Pinpoint the cell where the given text exists, returning its (X, Y) midpoint coordinate. 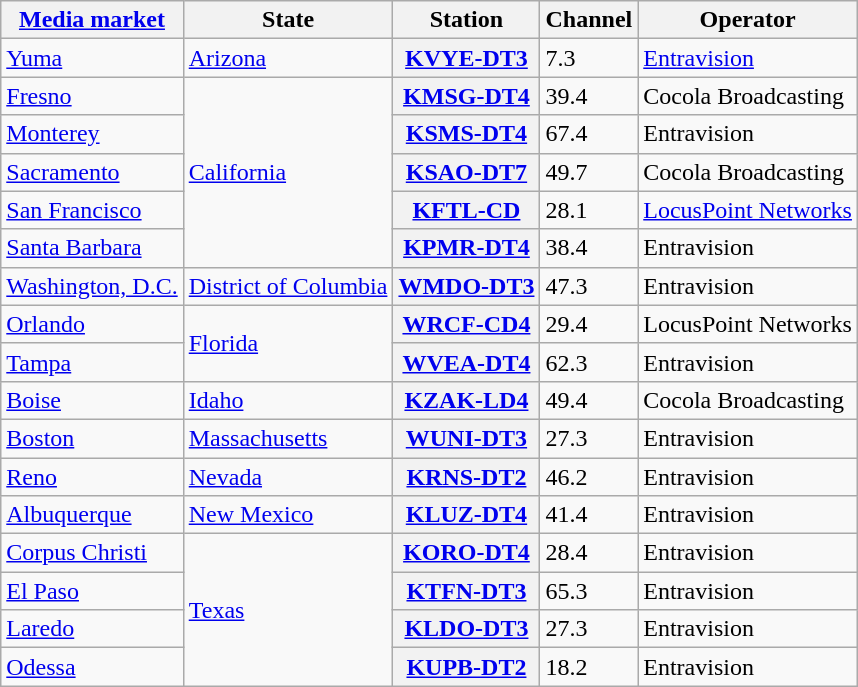
Odessa (92, 667)
Texas (288, 610)
El Paso (92, 591)
KPMR-DT4 (466, 248)
KSAO-DT7 (466, 172)
Corpus Christi (92, 553)
46.2 (589, 477)
7.3 (589, 58)
KSMS-DT4 (466, 134)
67.4 (589, 134)
KFTL-CD (466, 210)
WMDO-DT3 (466, 286)
Tampa (92, 362)
Reno (92, 477)
California (288, 172)
29.4 (589, 324)
Boston (92, 438)
Fresno (92, 96)
KLDO-DT3 (466, 629)
28.1 (589, 210)
Santa Barbara (92, 248)
18.2 (589, 667)
Orlando (92, 324)
WRCF-CD4 (466, 324)
Idaho (288, 400)
Station (466, 20)
KMSG-DT4 (466, 96)
Laredo (92, 629)
65.3 (589, 591)
KTFN-DT3 (466, 591)
47.3 (589, 286)
Nevada (288, 477)
Arizona (288, 58)
KRNS-DT2 (466, 477)
62.3 (589, 362)
Yuma (92, 58)
KLUZ-DT4 (466, 515)
28.4 (589, 553)
Monterey (92, 134)
Media market (92, 20)
Sacramento (92, 172)
State (288, 20)
KVYE-DT3 (466, 58)
Washington, D.C. (92, 286)
KUPB-DT2 (466, 667)
Boise (92, 400)
Albuquerque (92, 515)
Operator (748, 20)
WVEA-DT4 (466, 362)
District of Columbia (288, 286)
38.4 (589, 248)
49.4 (589, 400)
San Francisco (92, 210)
KORO-DT4 (466, 553)
39.4 (589, 96)
Massachusetts (288, 438)
WUNI-DT3 (466, 438)
New Mexico (288, 515)
41.4 (589, 515)
Channel (589, 20)
49.7 (589, 172)
KZAK-LD4 (466, 400)
Florida (288, 343)
